Pinpoint the cell where the given text exists, returning its [X, Y] midpoint coordinate. 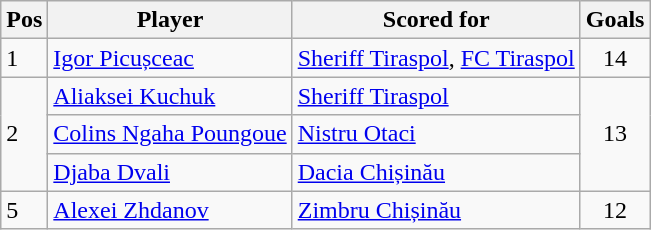
Zimbru Chișinău [436, 210]
Nistru Otaci [436, 134]
13 [615, 134]
Aliaksei Kuchuk [170, 96]
2 [24, 134]
Colins Ngaha Poungoue [170, 134]
Dacia Chișinău [436, 172]
Player [170, 20]
1 [24, 58]
Sheriff Tiraspol, FC Tiraspol [436, 58]
12 [615, 210]
Sheriff Tiraspol [436, 96]
5 [24, 210]
Djaba Dvali [170, 172]
Igor Picușceac [170, 58]
14 [615, 58]
Alexei Zhdanov [170, 210]
Pos [24, 20]
Goals [615, 20]
Scored for [436, 20]
